Locate the cell with the specified text and output its (x, y) center coordinate. 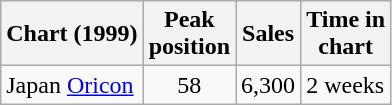
Chart (1999) (72, 34)
6,300 (268, 85)
Time inchart (346, 34)
Sales (268, 34)
2 weeks (346, 85)
Peakposition (189, 34)
Japan Oricon (72, 85)
58 (189, 85)
